Scan for the cell matching the given text and deliver its [x, y] coordinate at center. 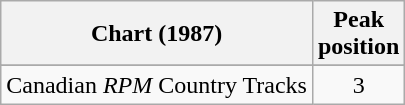
Peakposition [358, 34]
Chart (1987) [157, 34]
3 [358, 85]
Canadian RPM Country Tracks [157, 85]
